Output the (X, Y) coordinate of the center of the cell containing the given text.  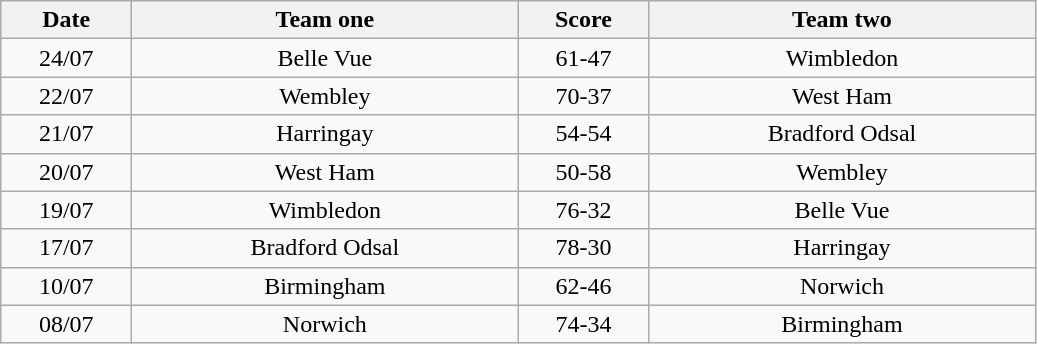
61-47 (584, 58)
76-32 (584, 210)
21/07 (66, 134)
78-30 (584, 248)
Team one (325, 20)
Score (584, 20)
22/07 (66, 96)
54-54 (584, 134)
10/07 (66, 286)
50-58 (584, 172)
70-37 (584, 96)
20/07 (66, 172)
19/07 (66, 210)
Team two (842, 20)
74-34 (584, 324)
17/07 (66, 248)
24/07 (66, 58)
Date (66, 20)
62-46 (584, 286)
08/07 (66, 324)
